Locate the cell with the specified text and output its [X, Y] center coordinate. 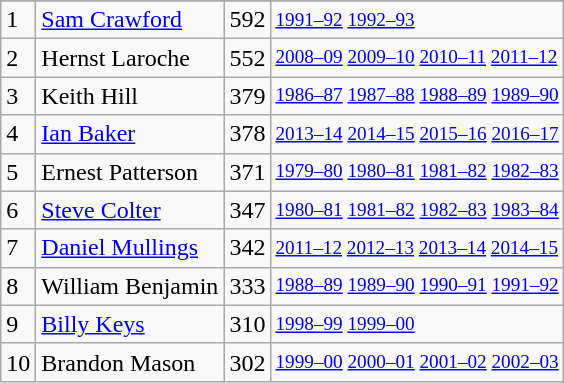
Steve Colter [130, 210]
Daniel Mullings [130, 248]
1991–92 1992–93 [417, 20]
378 [248, 134]
2011–12 2012–13 2013–14 2014–15 [417, 248]
4 [18, 134]
342 [248, 248]
Billy Keys [130, 324]
10 [18, 362]
371 [248, 172]
3 [18, 96]
1 [18, 20]
7 [18, 248]
592 [248, 20]
347 [248, 210]
5 [18, 172]
552 [248, 58]
302 [248, 362]
8 [18, 286]
1979–80 1980–81 1981–82 1982–83 [417, 172]
Hernst Laroche [130, 58]
1980–81 1981–82 1982–83 1983–84 [417, 210]
2013–14 2014–15 2015–16 2016–17 [417, 134]
310 [248, 324]
9 [18, 324]
1998–99 1999–00 [417, 324]
1999–00 2000–01 2001–02 2002–03 [417, 362]
379 [248, 96]
Keith Hill [130, 96]
Sam Crawford [130, 20]
333 [248, 286]
6 [18, 210]
1988–89 1989–90 1990–91 1991–92 [417, 286]
Brandon Mason [130, 362]
2008–09 2009–10 2010–11 2011–12 [417, 58]
1986–87 1987–88 1988–89 1989–90 [417, 96]
Ian Baker [130, 134]
2 [18, 58]
Ernest Patterson [130, 172]
William Benjamin [130, 286]
